Extract the (X, Y) coordinate from the center of the cell holding the provided text.  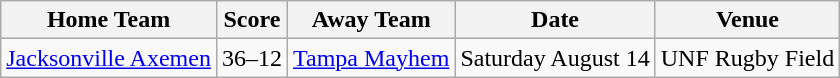
Date (555, 20)
36–12 (252, 58)
Score (252, 20)
Venue (747, 20)
Home Team (109, 20)
Tampa Mayhem (372, 58)
Saturday August 14 (555, 58)
Away Team (372, 20)
UNF Rugby Field (747, 58)
Jacksonville Axemen (109, 58)
